Scan for the cell matching the given text and deliver its (x, y) coordinate at center. 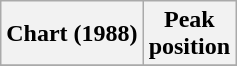
Chart (1988) (72, 34)
Peakposition (189, 34)
